For the text-containing cell, return its midpoint in (X, Y) coordinate format. 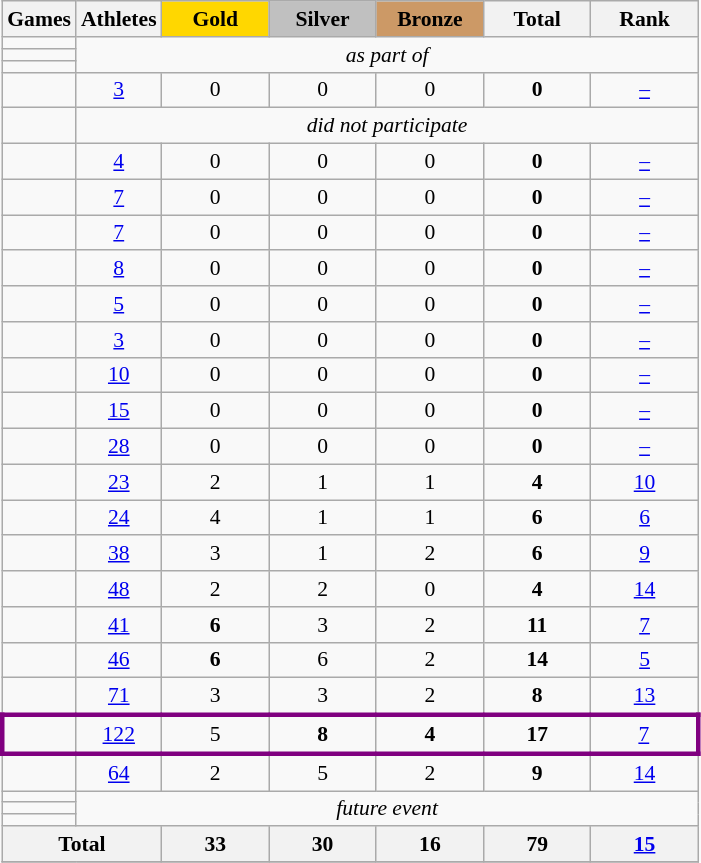
Athletes (119, 19)
46 (119, 660)
13 (644, 696)
24 (119, 518)
41 (119, 625)
64 (119, 772)
28 (119, 447)
Gold (216, 19)
38 (119, 554)
did not participate (387, 126)
as part of (387, 55)
79 (538, 845)
future event (387, 809)
Silver (322, 19)
Rank (644, 19)
16 (430, 845)
Bronze (430, 19)
17 (538, 734)
71 (119, 696)
48 (119, 589)
23 (119, 482)
33 (216, 845)
Games (39, 19)
122 (119, 734)
11 (538, 625)
30 (322, 845)
